Pinpoint the cell where the given text exists, returning its [x, y] midpoint coordinate. 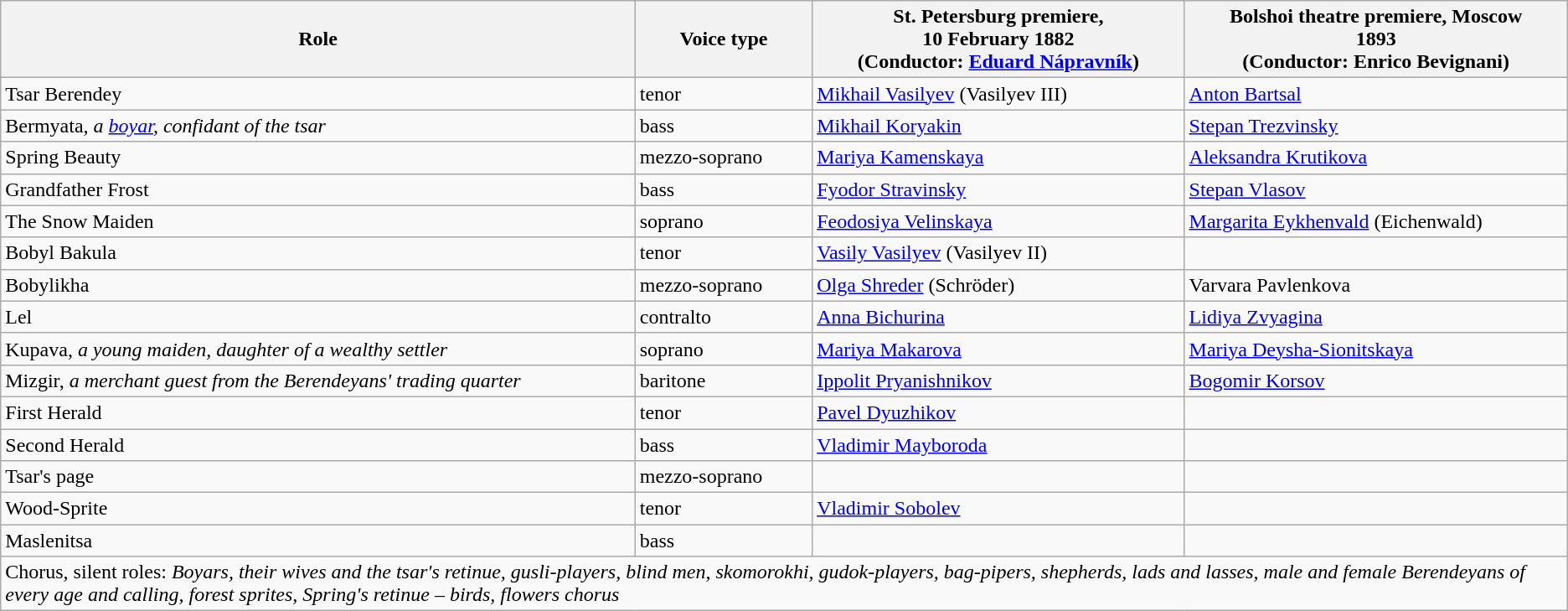
Mizgir, a merchant guest from the Berendeyans' trading quarter [318, 381]
Bolshoi theatre premiere, Moscow1893(Conductor: Enrico Bevignani) [1375, 39]
Lidiya Zvyagina [1375, 317]
Mariya Kamenskaya [998, 158]
Olga Shreder (Schröder) [998, 285]
Bobylikha [318, 285]
Mikhail Koryakin [998, 126]
Second Herald [318, 445]
Role [318, 39]
Fyodor Stravinsky [998, 189]
Vladimir Mayboroda [998, 445]
Tsar's page [318, 477]
Stepan Trezvinsky [1375, 126]
Mariya Makarova [998, 349]
First Herald [318, 412]
Bogomir Korsov [1375, 381]
Varvara Pavlenkova [1375, 285]
baritone [724, 381]
Voice type [724, 39]
Mikhail Vasilyev (Vasilyev III) [998, 94]
Bobyl Bakula [318, 253]
Anna Bichurina [998, 317]
Feodosiya Velinskaya [998, 221]
Stepan Vlasov [1375, 189]
Bermyata, a boyar, confidant of the tsar [318, 126]
Spring Beauty [318, 158]
Lel [318, 317]
Tsar Berendey [318, 94]
Margarita Eykhenvald (Eichenwald) [1375, 221]
Ippolit Pryanishnikov [998, 381]
Anton Bartsal [1375, 94]
Grandfather Frost [318, 189]
Wood-Sprite [318, 509]
Mariya Deysha-Sionitskaya [1375, 349]
Vasily Vasilyev (Vasilyev II) [998, 253]
St. Petersburg premiere,10 February 1882(Conductor: Eduard Nápravník) [998, 39]
Pavel Dyuzhikov [998, 412]
Maslenitsa [318, 541]
The Snow Maiden [318, 221]
Kupava, a young maiden, daughter of a wealthy settler [318, 349]
Aleksandra Krutikova [1375, 158]
contralto [724, 317]
Vladimir Sobolev [998, 509]
